Search for the cell housing the specified text and yield its [x, y] center coordinate. 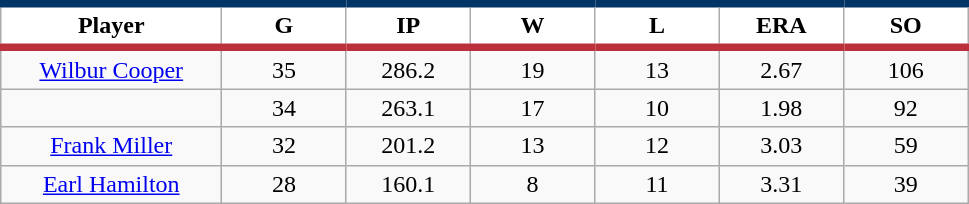
17 [532, 108]
W [532, 26]
12 [657, 146]
106 [905, 68]
SO [905, 26]
11 [657, 184]
263.1 [408, 108]
286.2 [408, 68]
39 [905, 184]
Wilbur Cooper [112, 68]
3.31 [781, 184]
G [284, 26]
35 [284, 68]
34 [284, 108]
59 [905, 146]
Frank Miller [112, 146]
ERA [781, 26]
8 [532, 184]
Player [112, 26]
19 [532, 68]
92 [905, 108]
1.98 [781, 108]
Earl Hamilton [112, 184]
3.03 [781, 146]
160.1 [408, 184]
32 [284, 146]
10 [657, 108]
L [657, 26]
201.2 [408, 146]
28 [284, 184]
2.67 [781, 68]
IP [408, 26]
